Search for the cell housing the specified text and yield its (X, Y) center coordinate. 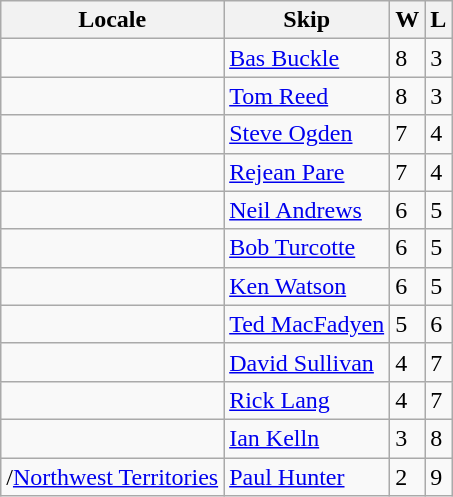
Ted MacFadyen (307, 324)
Ken Watson (307, 286)
Locale (112, 20)
W (408, 20)
9 (438, 477)
Paul Hunter (307, 477)
2 (408, 477)
Bas Buckle (307, 58)
Steve Ogden (307, 134)
Rejean Pare (307, 172)
L (438, 20)
Neil Andrews (307, 210)
/Northwest Territories (112, 477)
Rick Lang (307, 400)
Ian Kelln (307, 438)
Bob Turcotte (307, 248)
Skip (307, 20)
Tom Reed (307, 96)
David Sullivan (307, 362)
